Provide the (X, Y) coordinate of the cell's center where the given text is located.  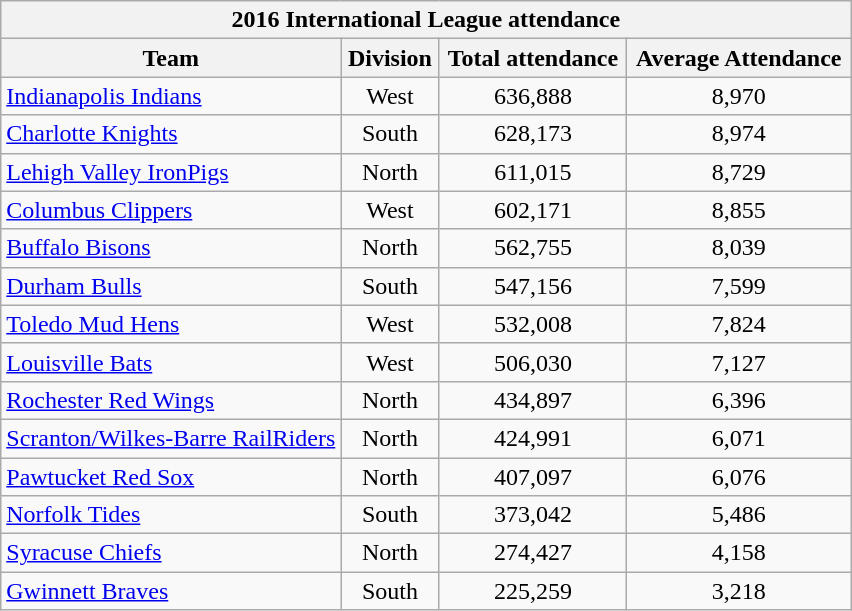
6,076 (739, 477)
506,030 (533, 362)
8,729 (739, 172)
Rochester Red Wings (171, 400)
2016 International League attendance (426, 20)
562,755 (533, 248)
628,173 (533, 134)
Gwinnett Braves (171, 591)
636,888 (533, 96)
Norfolk Tides (171, 515)
Columbus Clippers (171, 210)
7,599 (739, 286)
434,897 (533, 400)
7,824 (739, 324)
Durham Bulls (171, 286)
Lehigh Valley IronPigs (171, 172)
225,259 (533, 591)
8,974 (739, 134)
Pawtucket Red Sox (171, 477)
3,218 (739, 591)
Buffalo Bisons (171, 248)
7,127 (739, 362)
6,396 (739, 400)
611,015 (533, 172)
5,486 (739, 515)
6,071 (739, 438)
Louisville Bats (171, 362)
547,156 (533, 286)
Charlotte Knights (171, 134)
Indianapolis Indians (171, 96)
Scranton/Wilkes-Barre RailRiders (171, 438)
Syracuse Chiefs (171, 553)
602,171 (533, 210)
274,427 (533, 553)
373,042 (533, 515)
8,855 (739, 210)
Total attendance (533, 58)
Team (171, 58)
Average Attendance (739, 58)
8,970 (739, 96)
4,158 (739, 553)
8,039 (739, 248)
Toledo Mud Hens (171, 324)
424,991 (533, 438)
407,097 (533, 477)
Division (390, 58)
532,008 (533, 324)
